Search for the cell housing the specified text and yield its (x, y) center coordinate. 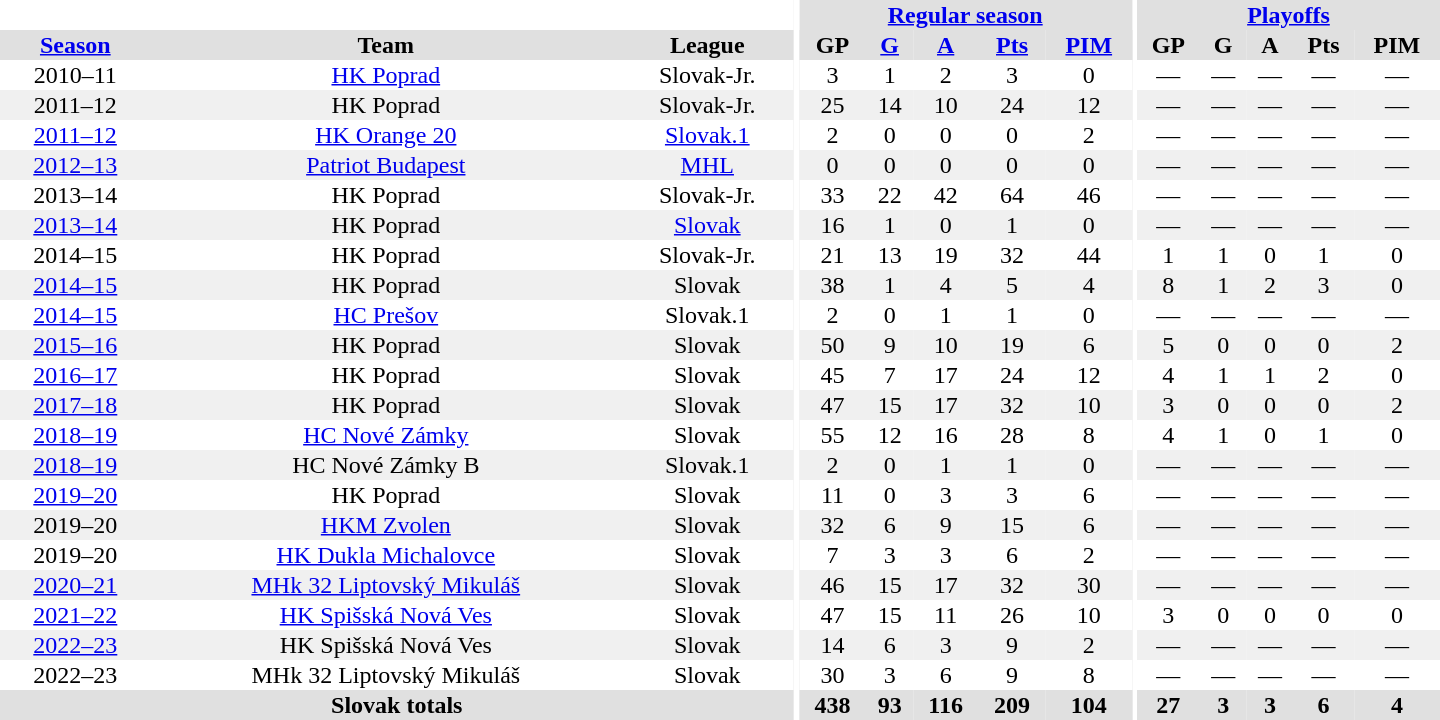
21 (833, 255)
2017–18 (76, 405)
2021–22 (76, 615)
HC Nové Zámky B (386, 465)
64 (1012, 195)
Team (386, 45)
104 (1089, 705)
25 (833, 105)
33 (833, 195)
Playoffs (1288, 15)
2015–16 (76, 345)
438 (833, 705)
Regular season (966, 15)
22 (890, 195)
2016–17 (76, 375)
13 (890, 255)
2010–11 (76, 75)
26 (1012, 615)
50 (833, 345)
45 (833, 375)
93 (890, 705)
HKM Zvolen (386, 525)
55 (833, 435)
2012–13 (76, 165)
38 (833, 285)
27 (1168, 705)
209 (1012, 705)
HC Nové Zámky (386, 435)
116 (946, 705)
28 (1012, 435)
Patriot Budapest (386, 165)
HK Dukla Michalovce (386, 555)
Slovak totals (397, 705)
42 (946, 195)
Season (76, 45)
HK Orange 20 (386, 135)
2020–21 (76, 585)
League (708, 45)
MHL (708, 165)
HC Prešov (386, 315)
44 (1089, 255)
